Find where the given text appears and provide that cell's center as (x, y) coordinate. 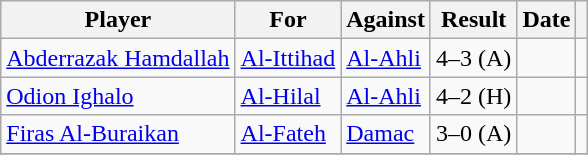
Al-Ittihad (288, 58)
For (288, 20)
Date (546, 20)
4–2 (H) (473, 96)
Odion Ighalo (118, 96)
Damac (386, 134)
Al-Hilal (288, 96)
Player (118, 20)
4–3 (A) (473, 58)
Result (473, 20)
Against (386, 20)
Firas Al-Buraikan (118, 134)
Abderrazak Hamdallah (118, 58)
3–0 (A) (473, 134)
Al-Fateh (288, 134)
